Scan for the cell matching the given text and deliver its (X, Y) coordinate at center. 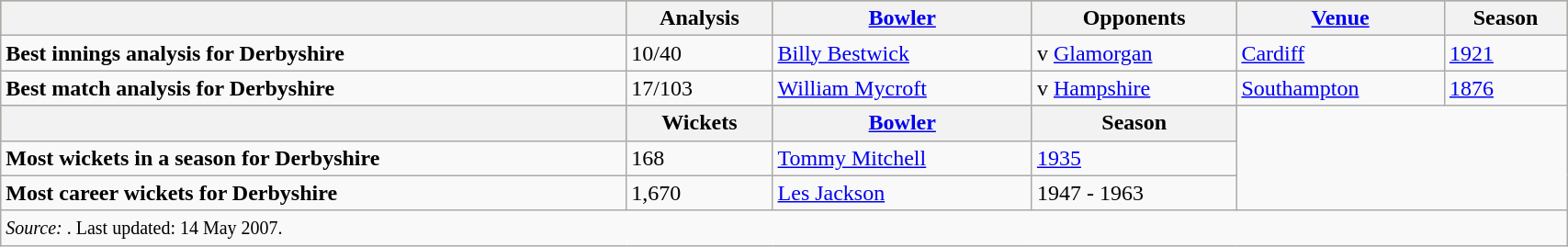
Analysis (700, 18)
1921 (1505, 53)
Les Jackson (902, 193)
17/103 (700, 88)
v Hampshire (1134, 88)
Best innings analysis for Derbyshire (314, 53)
10/40 (700, 53)
Venue (1341, 18)
1947 - 1963 (1134, 193)
168 (700, 158)
Most wickets in a season for Derbyshire (314, 158)
1,670 (700, 193)
Wickets (700, 123)
1876 (1505, 88)
Southampton (1341, 88)
Cardiff (1341, 53)
Tommy Mitchell (902, 158)
v Glamorgan (1134, 53)
Billy Bestwick (902, 53)
William Mycroft (902, 88)
Most career wickets for Derbyshire (314, 193)
Opponents (1134, 18)
1935 (1134, 158)
Source: . Last updated: 14 May 2007. (784, 228)
Best match analysis for Derbyshire (314, 88)
